For the text-containing cell, return its midpoint in (x, y) coordinate format. 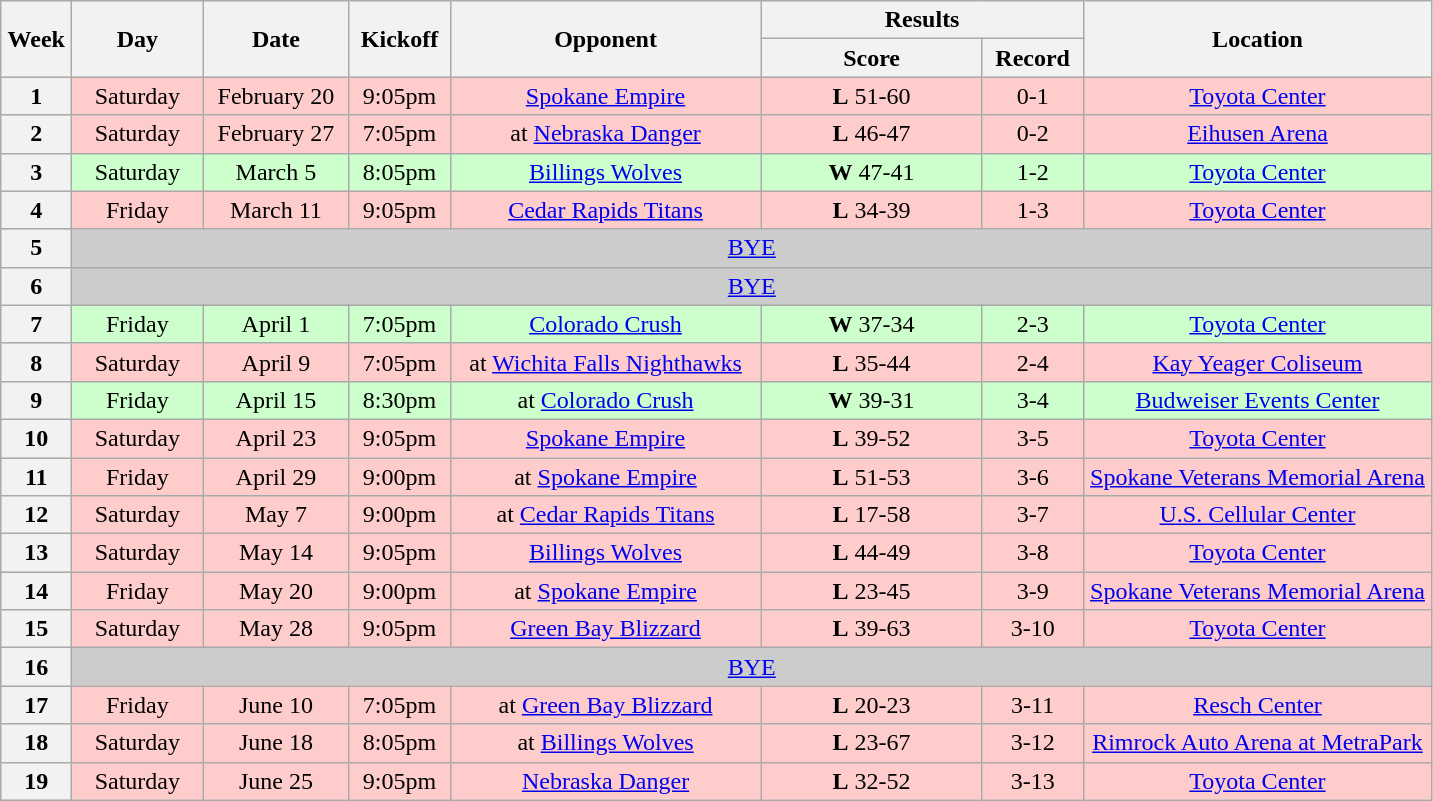
May 28 (276, 629)
L 32-52 (872, 781)
March 5 (276, 172)
L 51-60 (872, 96)
Week (36, 39)
April 23 (276, 438)
17 (36, 705)
Colorado Crush (606, 324)
2 (36, 134)
0-2 (1032, 134)
May 7 (276, 515)
L 20-23 (872, 705)
0-1 (1032, 96)
L 44-49 (872, 553)
Record (1032, 58)
3 (36, 172)
Kickoff (400, 39)
3-11 (1032, 705)
L 35-44 (872, 362)
6 (36, 286)
18 (36, 743)
3-10 (1032, 629)
Location (1258, 39)
7 (36, 324)
Score (872, 58)
at Wichita Falls Nighthawks (606, 362)
W 37-34 (872, 324)
March 11 (276, 210)
W 47-41 (872, 172)
2-4 (1032, 362)
L 39-63 (872, 629)
1-3 (1032, 210)
Opponent (606, 39)
Kay Yeager Coliseum (1258, 362)
at Colorado Crush (606, 400)
L 23-45 (872, 591)
Rimrock Auto Arena at MetraPark (1258, 743)
9 (36, 400)
Day (138, 39)
1 (36, 96)
L 23-67 (872, 743)
4 (36, 210)
Green Bay Blizzard (606, 629)
June 18 (276, 743)
10 (36, 438)
Eihusen Arena (1258, 134)
1-2 (1032, 172)
19 (36, 781)
3-9 (1032, 591)
8 (36, 362)
June 25 (276, 781)
2-3 (1032, 324)
3-7 (1032, 515)
at Nebraska Danger (606, 134)
13 (36, 553)
L 46-47 (872, 134)
12 (36, 515)
8:30pm (400, 400)
Resch Center (1258, 705)
May 20 (276, 591)
April 1 (276, 324)
3-5 (1032, 438)
at Billings Wolves (606, 743)
June 10 (276, 705)
April 15 (276, 400)
February 27 (276, 134)
at Cedar Rapids Titans (606, 515)
16 (36, 667)
U.S. Cellular Center (1258, 515)
Results (922, 20)
L 34-39 (872, 210)
3-12 (1032, 743)
11 (36, 477)
L 17-58 (872, 515)
April 29 (276, 477)
3-13 (1032, 781)
February 20 (276, 96)
3-4 (1032, 400)
May 14 (276, 553)
L 51-53 (872, 477)
L 39-52 (872, 438)
Nebraska Danger (606, 781)
W 39-31 (872, 400)
Date (276, 39)
3-6 (1032, 477)
14 (36, 591)
Cedar Rapids Titans (606, 210)
3-8 (1032, 553)
Budweiser Events Center (1258, 400)
5 (36, 248)
April 9 (276, 362)
at Green Bay Blizzard (606, 705)
15 (36, 629)
